Output the (X, Y) coordinate of the center of the cell containing the given text.  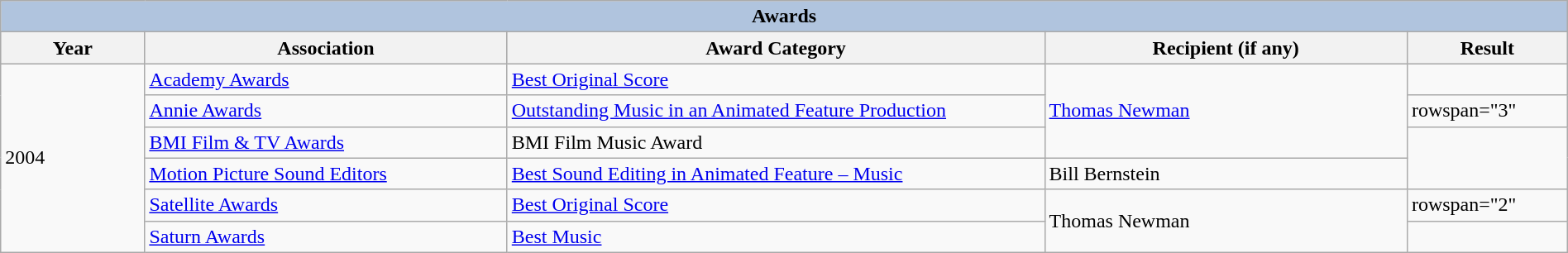
Motion Picture Sound Editors (326, 174)
rowspan="3" (1487, 111)
Best Music (776, 236)
Annie Awards (326, 111)
BMI Film & TV Awards (326, 142)
Satellite Awards (326, 205)
2004 (73, 158)
Saturn Awards (326, 236)
Award Category (776, 48)
Result (1487, 48)
Awards (784, 17)
BMI Film Music Award (776, 142)
Year (73, 48)
Outstanding Music in an Animated Feature Production (776, 111)
rowspan="2" (1487, 205)
Bill Bernstein (1226, 174)
Academy Awards (326, 79)
Recipient (if any) (1226, 48)
Best Sound Editing in Animated Feature – Music (776, 174)
Association (326, 48)
